For the text-containing cell, return its midpoint in (X, Y) coordinate format. 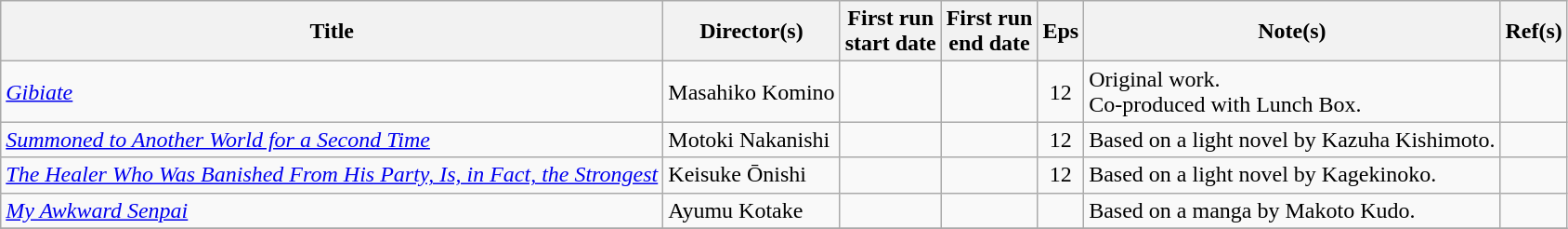
Based on a manga by Makoto Kudo. (1292, 210)
My Awkward Senpai (333, 210)
Ref(s) (1534, 32)
Eps (1061, 32)
Title (333, 32)
Based on a light novel by Kazuha Kishimoto. (1292, 140)
Keisuke Ōnishi (751, 175)
Original work.Co-produced with Lunch Box. (1292, 91)
Director(s) (751, 32)
Motoki Nakanishi (751, 140)
Ayumu Kotake (751, 210)
Gibiate (333, 91)
Summoned to Another World for a Second Time (333, 140)
Note(s) (1292, 32)
First runend date (989, 32)
Based on a light novel by Kagekinoko. (1292, 175)
The Healer Who Was Banished From His Party, Is, in Fact, the Strongest (333, 175)
Masahiko Komino (751, 91)
First runstart date (890, 32)
